Determine the [X, Y] coordinate at the center of the cell enclosing the given text.  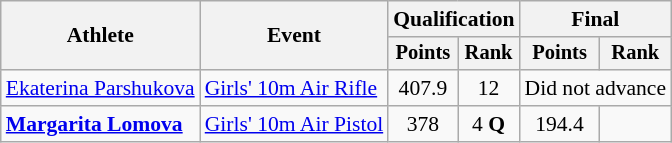
194.4 [560, 124]
4 Q [489, 124]
Event [294, 36]
Girls' 10m Air Rifle [294, 88]
Margarita Lomova [100, 124]
Qualification [454, 19]
Girls' 10m Air Pistol [294, 124]
407.9 [422, 88]
Did not advance [596, 88]
Final [596, 19]
Athlete [100, 36]
12 [489, 88]
378 [422, 124]
Ekaterina Parshukova [100, 88]
